Find where the given text appears and provide that cell's center as (x, y) coordinate. 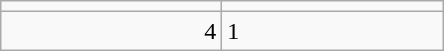
1 (332, 31)
4 (112, 31)
